Determine the [x, y] coordinate at the center of the cell enclosing the given text.  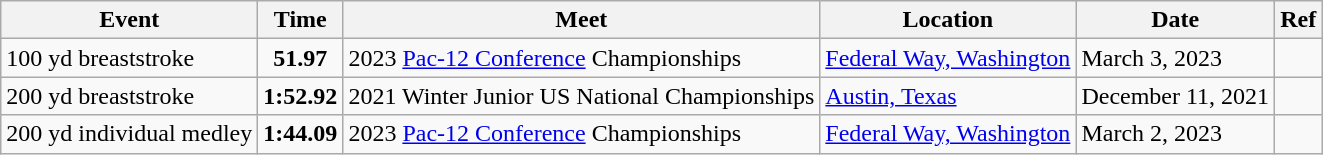
Location [948, 20]
1:44.09 [300, 134]
Austin, Texas [948, 96]
2021 Winter Junior US National Championships [582, 96]
March 3, 2023 [1176, 58]
Date [1176, 20]
1:52.92 [300, 96]
Event [130, 20]
200 yd individual medley [130, 134]
100 yd breaststroke [130, 58]
Meet [582, 20]
March 2, 2023 [1176, 134]
Ref [1298, 20]
December 11, 2021 [1176, 96]
200 yd breaststroke [130, 96]
Time [300, 20]
51.97 [300, 58]
